Search for the cell housing the specified text and yield its (X, Y) center coordinate. 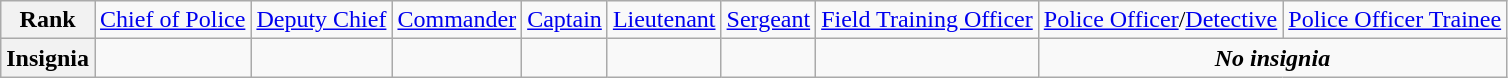
Commander (457, 20)
Police Officer/Detective (1160, 20)
Deputy Chief (322, 20)
No insignia (1272, 58)
Rank (48, 20)
Police Officer Trainee (1395, 20)
Insignia (48, 58)
Chief of Police (173, 20)
Field Training Officer (928, 20)
Lieutenant (664, 20)
Sergeant (768, 20)
Captain (565, 20)
